Detect which cell encompasses the target text, then output its (X, Y) center coordinate. 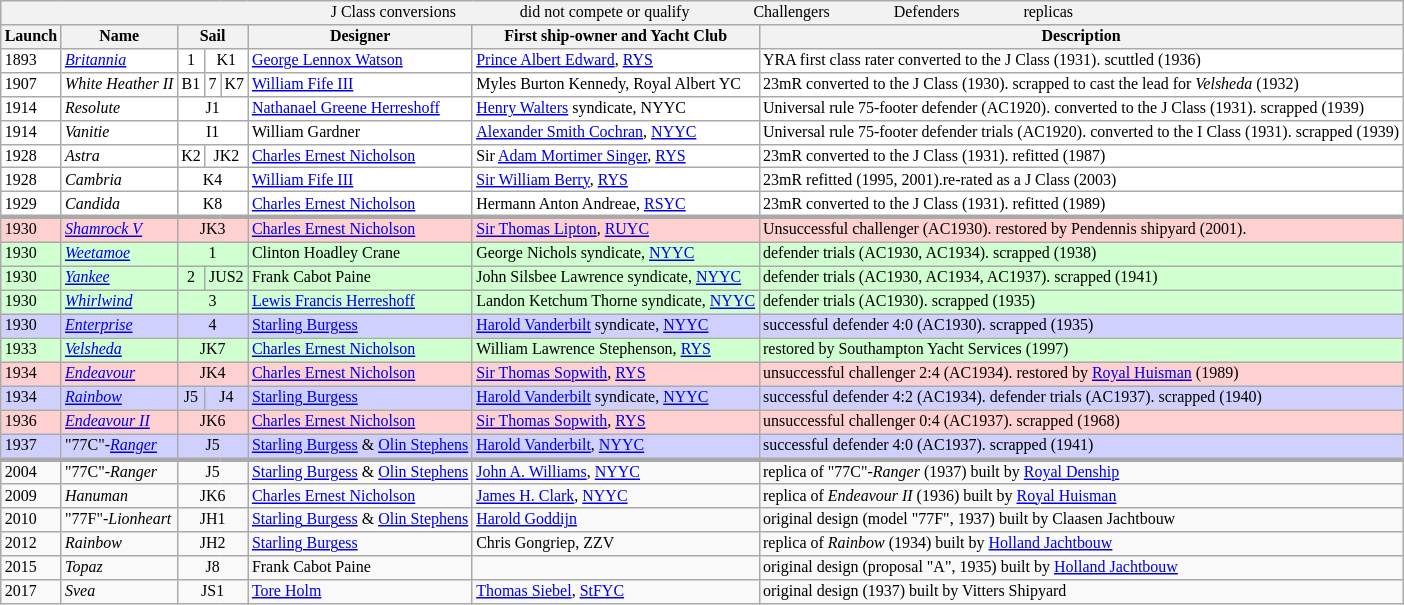
John A. Williams, NYYC (616, 472)
Sir Adam Mortimer Singer, RYS (616, 156)
J4 (226, 398)
Hanuman (119, 496)
Candida (119, 204)
Thomas Siebel, StFYC (616, 592)
YRA first class rater converted to the J Class (1931). scuttled (1936) (1081, 60)
Unsuccessful challenger (AC1930). restored by Pendennis shipyard (2001). (1081, 230)
23mR refitted (1995, 2001).re-rated as a J Class (2003) (1081, 180)
Svea (119, 592)
Myles Burton Kennedy, Royal Albert YC (616, 84)
Landon Ketchum Thorne syndicate, NYYC (616, 302)
defender trials (AC1930, AC1934). scrapped (1938) (1081, 254)
Chris Gongriep, ZZV (616, 544)
J8 (212, 568)
Cambria (119, 180)
7 (213, 84)
Designer (360, 36)
replica of "77C"-Ranger (1937) built by Royal Denship (1081, 472)
Velsheda (119, 350)
K7 (234, 84)
replica of Rainbow (1934) built by Holland Jachtbouw (1081, 544)
1907 (31, 84)
Alexander Smith Cochran, NYYC (616, 132)
JK3 (212, 230)
I1 (212, 132)
JK2 (226, 156)
1893 (31, 60)
William Lawrence Stephenson, RYS (616, 350)
Clinton Hoadley Crane (360, 254)
Hermann Anton Andreae, RSYC (616, 204)
1929 (31, 204)
Harold Goddijn (616, 520)
restored by Southampton Yacht Services (1997) (1081, 350)
JUS2 (226, 278)
2 (190, 278)
2017 (31, 592)
2004 (31, 472)
Britannia (119, 60)
1933 (31, 350)
Nathanael Greene Herreshoff (360, 108)
23mR converted to the J Class (1930). scrapped to cast the lead for Velsheda (1932) (1081, 84)
successful defender 4:2 (AC1934). defender trials (AC1937). scrapped (1940) (1081, 398)
2012 (31, 544)
Launch (31, 36)
defender trials (AC1930, AC1934, AC1937). scrapped (1941) (1081, 278)
K8 (212, 204)
3 (212, 302)
Astra (119, 156)
J Class conversions did not compete or qualify Challengers Defenders replicas (702, 12)
Yankee (119, 278)
Shamrock V (119, 230)
William Gardner (360, 132)
Tore Holm (360, 592)
JK4 (212, 374)
original design (1937) built by Vitters Shipyard (1081, 592)
Weetamoe (119, 254)
unsuccessful challenger 2:4 (AC1934). restored by Royal Huisman (1989) (1081, 374)
replica of Endeavour II (1936) built by Royal Huisman (1081, 496)
1937 (31, 446)
Description (1081, 36)
First ship-owner and Yacht Club (616, 36)
K2 (190, 156)
K1 (226, 60)
White Heather II (119, 84)
1936 (31, 421)
Universal rule 75-footer defender trials (AC1920). converted to the I Class (1931). scrapped (1939) (1081, 132)
2009 (31, 496)
J1 (212, 108)
Prince Albert Edward, RYS (616, 60)
Henry Walters syndicate, NYYC (616, 108)
Vanitie (119, 132)
JH1 (212, 520)
JH2 (212, 544)
James H. Clark, NYYC (616, 496)
4 (212, 326)
2015 (31, 568)
defender trials (AC1930). scrapped (1935) (1081, 302)
Harold Vanderbilt, NYYC (616, 446)
Universal rule 75-footer defender (AC1920). converted to the J Class (1931). scrapped (1939) (1081, 108)
Topaz (119, 568)
23mR converted to the J Class (1931). refitted (1989) (1081, 204)
Resolute (119, 108)
JS1 (212, 592)
George Nichols syndicate, NYYC (616, 254)
Whirlwind (119, 302)
successful defender 4:0 (AC1937). scrapped (1941) (1081, 446)
JK7 (212, 350)
Sail (212, 36)
Enterprise (119, 326)
John Silsbee Lawrence syndicate, NYYC (616, 278)
2010 (31, 520)
successful defender 4:0 (AC1930). scrapped (1935) (1081, 326)
Sir William Berry, RYS (616, 180)
23mR converted to the J Class (1931). refitted (1987) (1081, 156)
unsuccessful challenger 0:4 (AC1937). scrapped (1968) (1081, 421)
original design (model "77F", 1937) built by Claasen Jachtbouw (1081, 520)
K4 (212, 180)
B1 (190, 84)
Lewis Francis Herreshoff (360, 302)
Endeavour II (119, 421)
Sir Thomas Lipton, RUYC (616, 230)
Name (119, 36)
original design (proposal "A", 1935) built by Holland Jachtbouw (1081, 568)
"77F"-Lionheart (119, 520)
George Lennox Watson (360, 60)
Endeavour (119, 374)
